Find where the given text appears and provide that cell's center as (X, Y) coordinate. 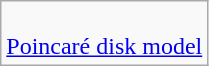
Poincaré disk model (104, 34)
